Output the [X, Y] coordinate of the center of the cell containing the given text.  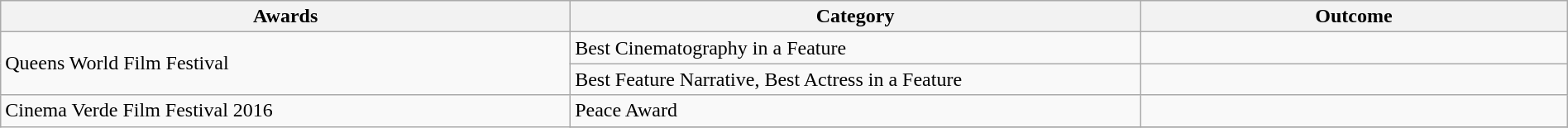
Outcome [1355, 17]
Peace Award [855, 111]
Best Cinematography in a Feature [855, 48]
Awards [286, 17]
Cinema Verde Film Festival 2016 [286, 111]
Category [855, 17]
Queens World Film Festival [286, 64]
Best Feature Narrative, Best Actress in a Feature [855, 79]
